Return the [x, y] coordinate for the center point of the cell that contains the specified text.  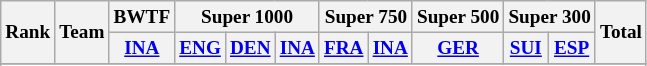
Rank [28, 32]
Team [82, 32]
Super 300 [550, 17]
ENG [200, 48]
BWTF [142, 17]
Super 1000 [248, 17]
GER [458, 48]
Total [620, 32]
FRA [344, 48]
ESP [572, 48]
SUI [526, 48]
Super 750 [366, 17]
Super 500 [458, 17]
DEN [250, 48]
